Detect which cell encompasses the target text, then output its (x, y) center coordinate. 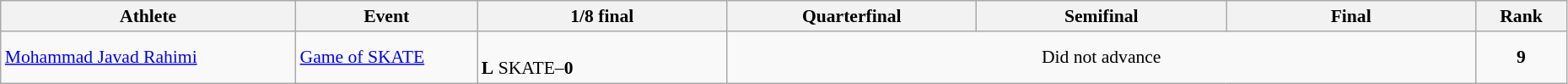
1/8 final (602, 16)
Quarterfinal (852, 16)
Event (386, 16)
Mohammad Javad Rahimi (148, 58)
Final (1351, 16)
L SKATE–0 (602, 58)
Did not advance (1102, 58)
Athlete (148, 16)
Semifinal (1102, 16)
9 (1522, 58)
Game of SKATE (386, 58)
Rank (1522, 16)
